Provide the (x, y) coordinate of the cell's center where the given text is located.  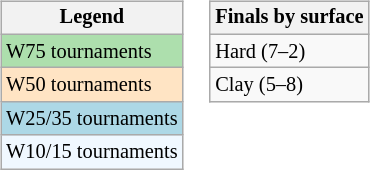
W50 tournaments (92, 85)
Hard (7–2) (289, 51)
W75 tournaments (92, 51)
Clay (5–8) (289, 85)
Legend (92, 18)
W10/15 tournaments (92, 152)
Finals by surface (289, 18)
W25/35 tournaments (92, 119)
